Extract the [X, Y] coordinate from the center of the cell holding the provided text.  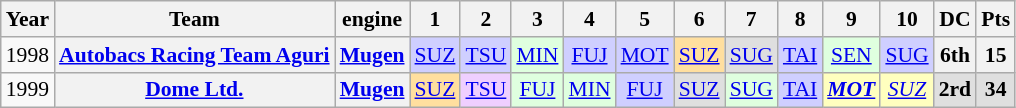
3 [537, 19]
4 [589, 19]
SEN [851, 55]
6th [956, 55]
Year [28, 19]
34 [996, 90]
Team [194, 19]
1 [436, 19]
1999 [28, 90]
5 [645, 19]
1998 [28, 55]
DC [956, 19]
2 [486, 19]
6 [700, 19]
2rd [956, 90]
10 [906, 19]
15 [996, 55]
9 [851, 19]
Dome Ltd. [194, 90]
Autobacs Racing Team Aguri [194, 55]
8 [800, 19]
7 [752, 19]
engine [372, 19]
Pts [996, 19]
